Output the [X, Y] coordinate of the center of the cell containing the given text.  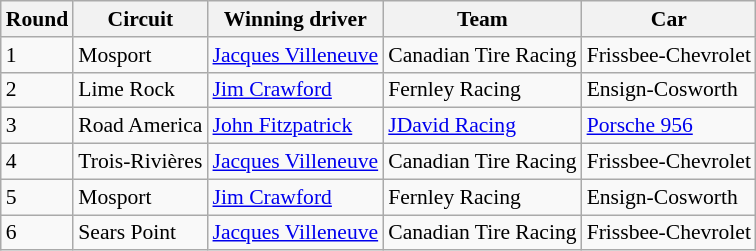
JDavid Racing [482, 126]
4 [38, 162]
Winning driver [295, 19]
Sears Point [140, 233]
Round [38, 19]
1 [38, 55]
Lime Rock [140, 90]
Circuit [140, 19]
5 [38, 197]
John Fitzpatrick [295, 126]
3 [38, 126]
Porsche 956 [669, 126]
Trois-Rivières [140, 162]
Road America [140, 126]
Team [482, 19]
2 [38, 90]
Car [669, 19]
6 [38, 233]
